Output the (x, y) coordinate of the center of the cell containing the given text.  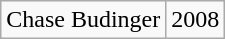
2008 (196, 20)
Chase Budinger (84, 20)
